Search for the cell housing the specified text and yield its [x, y] center coordinate. 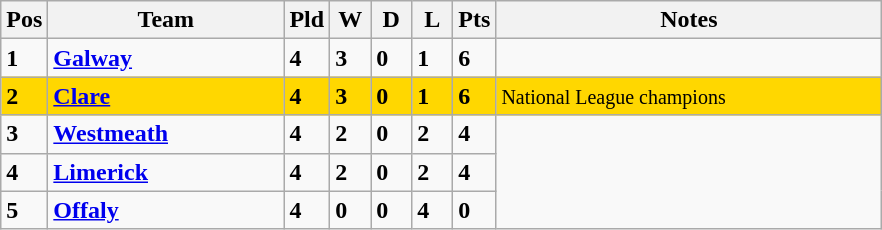
Team [166, 20]
National League champions [689, 96]
D [392, 20]
5 [24, 210]
Limerick [166, 172]
Pld [307, 20]
Galway [166, 58]
Westmeath [166, 134]
Pos [24, 20]
Pts [474, 20]
Clare [166, 96]
L [432, 20]
Offaly [166, 210]
W [350, 20]
Notes [689, 20]
